Find where the given text appears and provide that cell's center as (X, Y) coordinate. 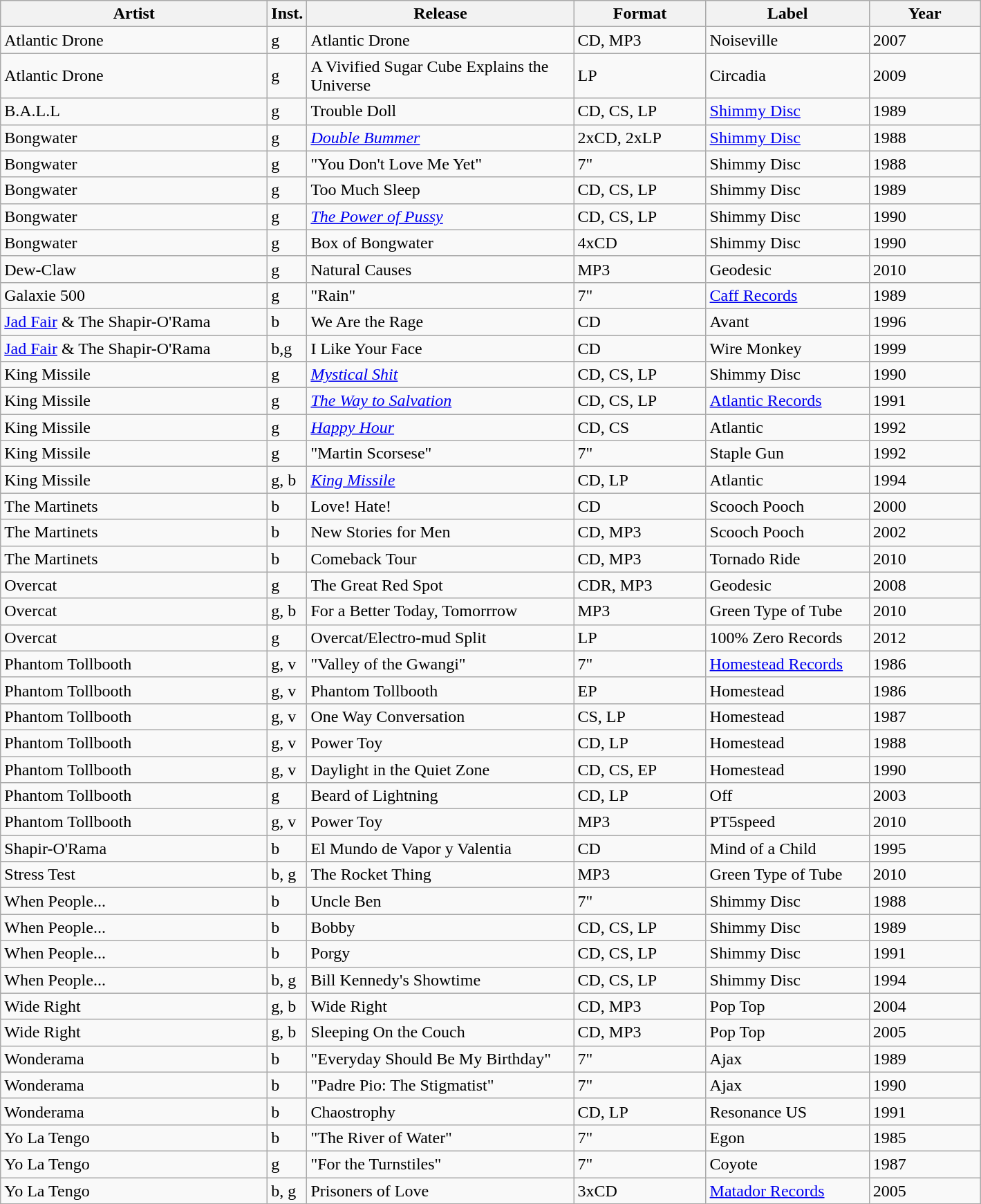
1985 (925, 1138)
B.A.L.L (134, 111)
CD, CS (640, 427)
"Padre Pio: The Stigmatist" (440, 1085)
2003 (925, 796)
"The River of Water" (440, 1138)
2xCD, 2xLP (640, 138)
We Are the Rage (440, 322)
"You Don't Love Me Yet" (440, 164)
Too Much Sleep (440, 190)
"Everyday Should Be My Birthday" (440, 1059)
Trouble Doll (440, 111)
2008 (925, 585)
Label (787, 14)
Caff Records (787, 295)
Double Bummer (440, 138)
1996 (925, 322)
Artist (134, 14)
Natural Causes (440, 269)
Stress Test (134, 875)
Matador Records (787, 1190)
El Mundo de Vapor y Valentia (440, 849)
Atlantic Records (787, 401)
Homestead Records (787, 664)
2002 (925, 532)
4xCD (640, 243)
Shapir-O'Rama (134, 849)
Uncle Ben (440, 901)
Resonance US (787, 1111)
Sleeping On the Couch (440, 1032)
Egon (787, 1138)
Happy Hour (440, 427)
1995 (925, 849)
The Power of Pussy (440, 216)
CD, CS, EP (640, 770)
Daylight in the Quiet Zone (440, 770)
"Martin Scorsese" (440, 454)
New Stories for Men (440, 532)
Overcat/Electro-mud Split (440, 638)
Coyote (787, 1164)
Release (440, 14)
Comeback Tour (440, 559)
Wire Monkey (787, 348)
3xCD (640, 1190)
Year (925, 14)
Format (640, 14)
Mind of a Child (787, 849)
Avant (787, 322)
CDR, MP3 (640, 585)
The Way to Salvation (440, 401)
2000 (925, 506)
Box of Bongwater (440, 243)
Off (787, 796)
Galaxie 500 (134, 295)
Dew-Claw (134, 269)
Chaostrophy (440, 1111)
2012 (925, 638)
Mystical Shit (440, 375)
I Like Your Face (440, 348)
2004 (925, 1006)
EP (640, 690)
"For the Turnstiles" (440, 1164)
Circadia (787, 76)
A Vivified Sugar Cube Explains the Universe (440, 76)
Porgy (440, 954)
The Great Red Spot (440, 585)
Bill Kennedy's Showtime (440, 980)
Beard of Lightning (440, 796)
Tornado Ride (787, 559)
Inst. (288, 14)
Noiseville (787, 40)
b,g (288, 348)
2009 (925, 76)
One Way Conversation (440, 716)
1999 (925, 348)
"Valley of the Gwangi" (440, 664)
"Rain" (440, 295)
100% Zero Records (787, 638)
2007 (925, 40)
For a Better Today, Tomorrrow (440, 611)
Prisoners of Love (440, 1190)
Staple Gun (787, 454)
PT5speed (787, 822)
CS, LP (640, 716)
Bobby (440, 927)
The Rocket Thing (440, 875)
Love! Hate! (440, 506)
